From the cell containing the given text, extract its center point as [x, y] coordinate. 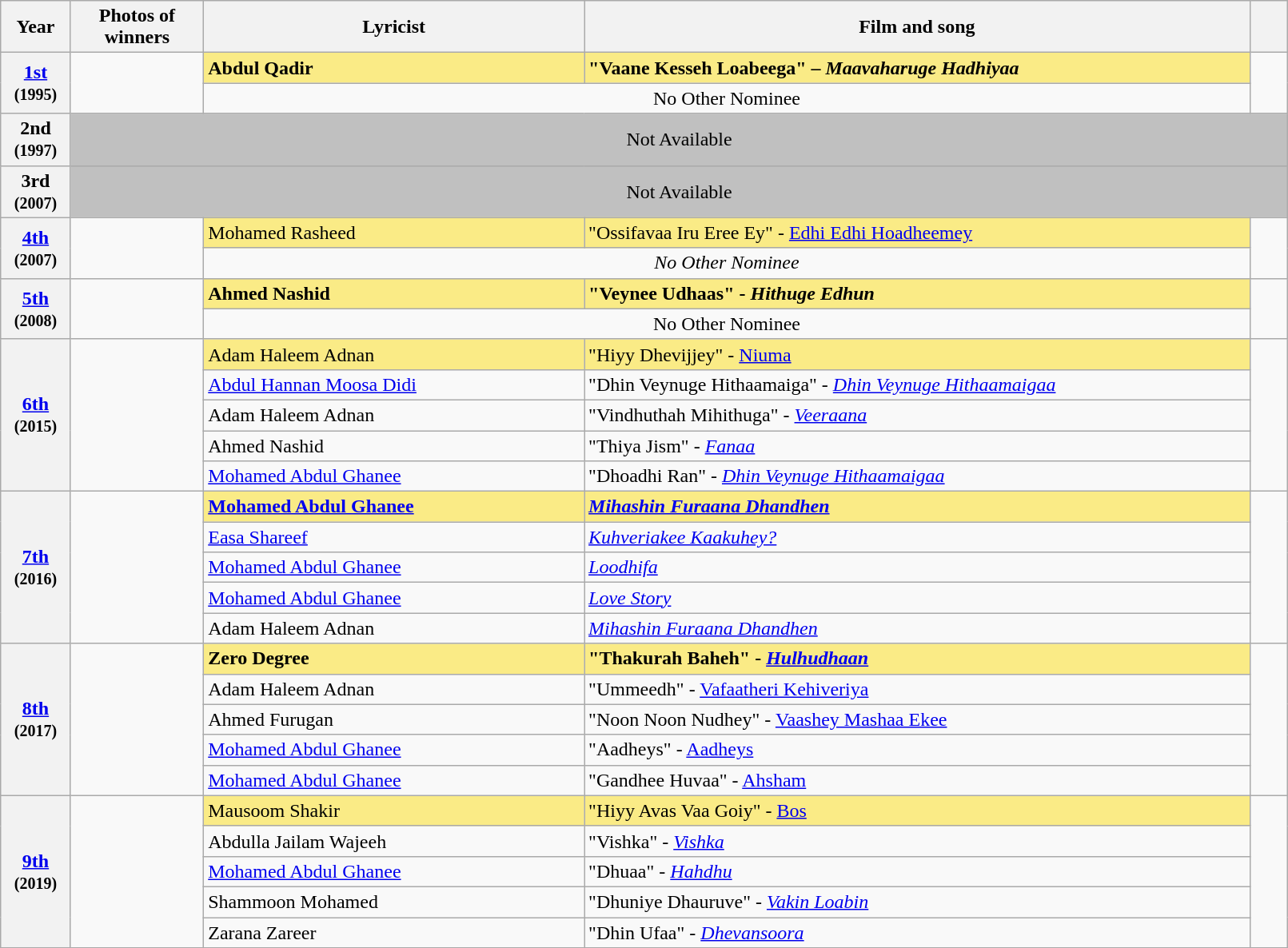
Film and song [918, 27]
Mohamed Rasheed [394, 233]
Abdulla Jailam Wajeeh [394, 841]
"Thakurah Baheh" - Hulhudhaan [918, 659]
"Vindhuthah Mihithuga" - Veeraana [918, 415]
"Hiyy Avas Vaa Goiy" - Bos [918, 811]
Photos of winners [138, 27]
Love Story [918, 598]
"Dhin Veynuge Hithaamaiga" - Dhin Veynuge Hithaamaigaa [918, 384]
Lyricist [394, 27]
"Noon Noon Nudhey" - Vaashey Mashaa Ekee [918, 719]
Abdul Qadir [394, 68]
"Ossifavaa Iru Eree Ey" - Edhi Edhi Hoadheemey [918, 233]
Loodhifa [918, 568]
"Aadheys" - Aadheys [918, 750]
3rd(2007) [35, 192]
4th(2007) [35, 248]
Zero Degree [394, 659]
"Veynee Udhaas" - Hithuge Edhun [918, 293]
1st(1995) [35, 83]
"Dhin Ufaa" - Dhevansoora [918, 933]
Year [35, 27]
2nd(1997) [35, 139]
Shammoon Mohamed [394, 902]
"Dhuniye Dhauruve" - Vakin Loabin [918, 902]
5th(2008) [35, 309]
"Vishka" - Vishka [918, 841]
Zarana Zareer [394, 933]
"Hiyy Dhevijjey" - Niuma [918, 354]
Ahmed Furugan [394, 719]
"Thiya Jism" - Fanaa [918, 445]
Mausoom Shakir [394, 811]
Abdul Hannan Moosa Didi [394, 384]
6th(2015) [35, 415]
"Ummeedh" - Vafaatheri Kehiveriya [918, 689]
9th(2019) [35, 871]
"Dhuaa" - Hahdhu [918, 871]
8th(2017) [35, 719]
Easa Shareef [394, 537]
7th(2016) [35, 568]
"Vaane Kesseh Loabeega" – Maavaharuge Hadhiyaa [918, 68]
Kuhveriakee Kaakuhey? [918, 537]
"Gandhee Huvaa" - Ahsham [918, 780]
"Dhoadhi Ran" - Dhin Veynuge Hithaamaigaa [918, 476]
